Identify which cell holds the provided text, then report its (x, y) central coordinate. 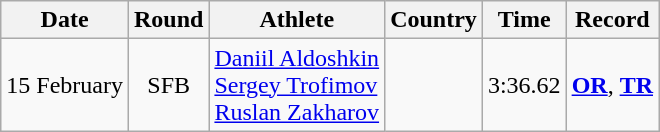
Record (612, 20)
OR, TR (612, 85)
Athlete (297, 20)
3:36.62 (524, 85)
Round (168, 20)
SFB (168, 85)
Date (65, 20)
Time (524, 20)
Country (434, 20)
15 February (65, 85)
Daniil Aldoshkin Sergey Trofimov Ruslan Zakharov (297, 85)
